Search for the cell housing the specified text and yield its (X, Y) center coordinate. 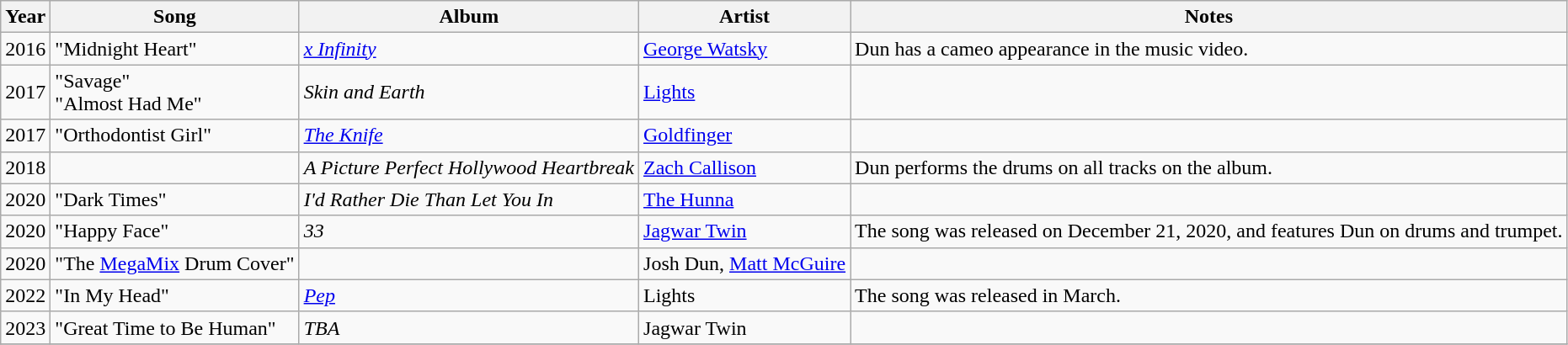
Pep (468, 295)
Skin and Earth (468, 93)
33 (468, 231)
Artist (744, 17)
George Watsky (744, 49)
The Hunna (744, 199)
2016 (25, 49)
2018 (25, 167)
TBA (468, 327)
Notes (1209, 17)
The song was released in March. (1209, 295)
"Dark Times" (175, 199)
I'd Rather Die Than Let You In (468, 199)
The song was released on December 21, 2020, and features Dun on drums and trumpet. (1209, 231)
"Great Time to Be Human" (175, 327)
"Orthodontist Girl" (175, 135)
"Midnight Heart" (175, 49)
2023 (25, 327)
Year (25, 17)
Dun performs the drums on all tracks on the album. (1209, 167)
A Picture Perfect Hollywood Heartbreak (468, 167)
Josh Dun, Matt McGuire (744, 263)
2022 (25, 295)
"In My Head" (175, 295)
The Knife (468, 135)
"Savage""Almost Had Me" (175, 93)
Goldfinger (744, 135)
Zach Callison (744, 167)
Dun has a cameo appearance in the music video. (1209, 49)
"Happy Face" (175, 231)
"The MegaMix Drum Cover" (175, 263)
x Infinity (468, 49)
Album (468, 17)
Song (175, 17)
